Detect which cell encompasses the target text, then output its [x, y] center coordinate. 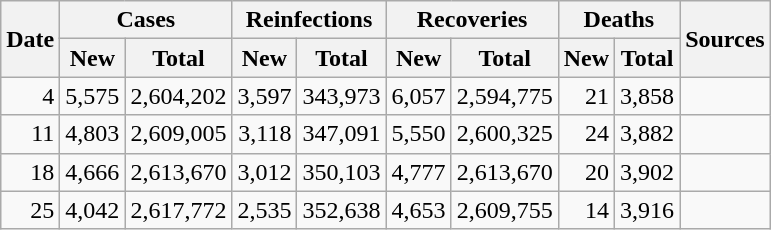
3,012 [264, 172]
2,604,202 [178, 96]
347,091 [342, 134]
2,609,755 [504, 210]
4 [30, 96]
3,858 [648, 96]
3,882 [648, 134]
4,042 [92, 210]
3,916 [648, 210]
6,057 [418, 96]
24 [586, 134]
4,653 [418, 210]
Recoveries [472, 20]
5,550 [418, 134]
2,600,325 [504, 134]
5,575 [92, 96]
21 [586, 96]
Deaths [618, 20]
3,118 [264, 134]
20 [586, 172]
2,535 [264, 210]
3,597 [264, 96]
25 [30, 210]
14 [586, 210]
4,666 [92, 172]
4,803 [92, 134]
Reinfections [309, 20]
352,638 [342, 210]
3,902 [648, 172]
4,777 [418, 172]
2,594,775 [504, 96]
Cases [146, 20]
2,609,005 [178, 134]
2,617,772 [178, 210]
343,973 [342, 96]
Sources [726, 39]
Date [30, 39]
350,103 [342, 172]
11 [30, 134]
18 [30, 172]
